Extract the (X, Y) coordinate from the center of the cell holding the provided text.  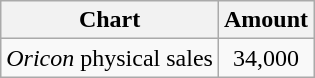
Chart (110, 20)
34,000 (266, 58)
Amount (266, 20)
Oricon physical sales (110, 58)
